From the cell containing the given text, extract its center point as [x, y] coordinate. 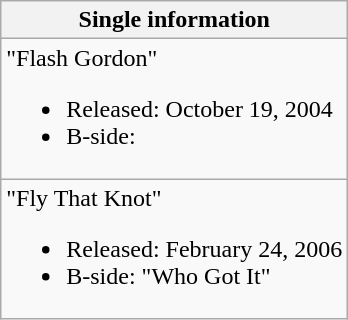
"Fly That Knot" Released: February 24, 2006B-side: "Who Got It" [174, 249]
"Flash Gordon"Released: October 19, 2004B-side: [174, 109]
Single information [174, 20]
